Pinpoint the cell where the given text exists, returning its [x, y] midpoint coordinate. 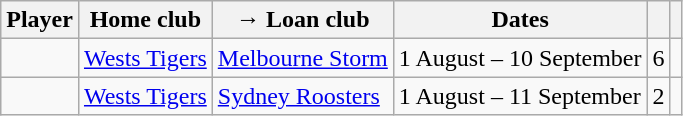
1 August – 11 September [520, 96]
→ Loan club [302, 20]
Home club [145, 20]
Sydney Roosters [302, 96]
2 [658, 96]
6 [658, 58]
1 August – 10 September [520, 58]
Player [40, 20]
Melbourne Storm [302, 58]
Dates [520, 20]
